Detect which cell encompasses the target text, then output its (X, Y) center coordinate. 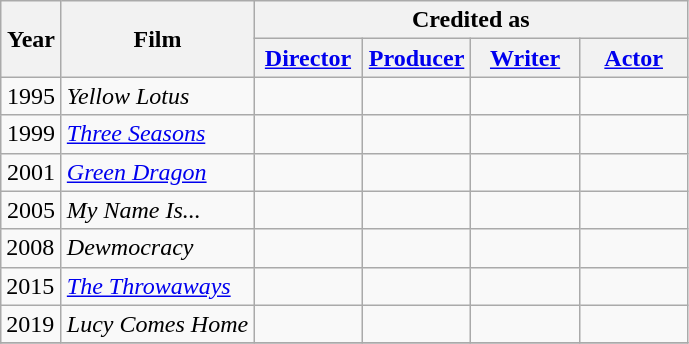
Film (157, 39)
Director (308, 58)
The Throwaways (157, 286)
Lucy Comes Home (157, 324)
Year (32, 39)
2019 (32, 324)
Yellow Lotus (157, 96)
2008 (32, 248)
Three Seasons (157, 134)
Actor (634, 58)
Green Dragon (157, 172)
2001 (32, 172)
Writer (526, 58)
1999 (32, 134)
Dewmocracy (157, 248)
Credited as (471, 20)
My Name Is... (157, 210)
Producer (416, 58)
2005 (32, 210)
1995 (32, 96)
2015 (32, 286)
